Find where the given text appears and provide that cell's center as (x, y) coordinate. 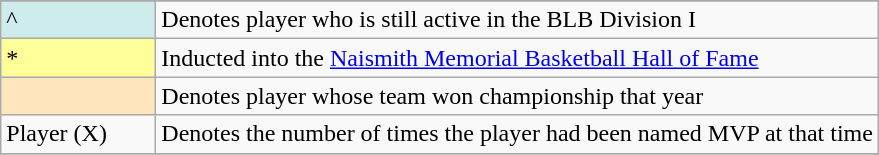
Denotes player who is still active in the BLB Division I (518, 20)
Denotes player whose team won championship that year (518, 96)
Player (X) (78, 134)
* (78, 58)
Denotes the number of times the player had been named MVP at that time (518, 134)
Inducted into the Naismith Memorial Basketball Hall of Fame (518, 58)
^ (78, 20)
